From the cell containing the given text, extract its center point as [X, Y] coordinate. 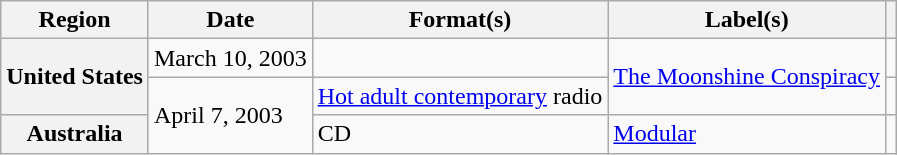
Hot adult contemporary radio [460, 96]
Date [230, 20]
The Moonshine Conspiracy [747, 77]
Region [75, 20]
United States [75, 77]
March 10, 2003 [230, 58]
Australia [75, 134]
Format(s) [460, 20]
Modular [747, 134]
CD [460, 134]
April 7, 2003 [230, 115]
Label(s) [747, 20]
